Identify which cell holds the provided text, then report its [X, Y] central coordinate. 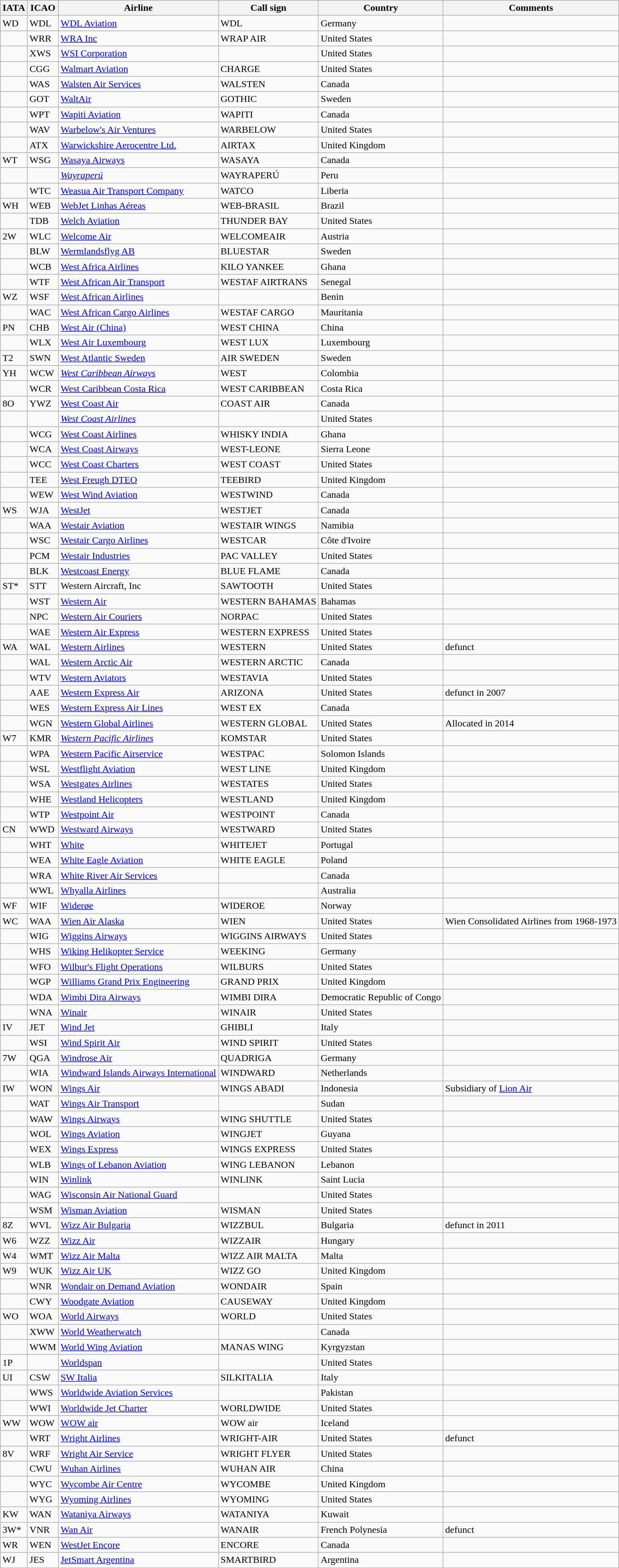
WNA [43, 1012]
CWU [43, 1469]
Wien Consolidated Airlines from 1968-1973 [531, 921]
Senegal [381, 282]
West Atlantic Sweden [138, 358]
WCC [43, 465]
Wizz Air Bulgaria [138, 1225]
WEST EX [268, 708]
AAE [43, 693]
WH [14, 206]
PCM [43, 556]
WRIGHT FLYER [268, 1454]
Mauritania [381, 312]
Westair Aviation [138, 525]
Western Express Air Lines [138, 708]
SWN [43, 358]
Spain [381, 1286]
Worldspan [138, 1362]
WIND SPIRIT [268, 1043]
WVL [43, 1225]
Western Airlines [138, 647]
Austria [381, 236]
WIN [43, 1180]
TEE [43, 480]
defunct in 2011 [531, 1225]
WEST [268, 373]
Netherlands [381, 1073]
WGP [43, 982]
WESTPAC [268, 754]
WINGJET [268, 1134]
Norway [381, 906]
WWL [43, 890]
Comments [531, 8]
BLUE FLAME [268, 571]
BLW [43, 251]
SAWTOOTH [268, 586]
WIZZAIR [268, 1241]
WOW [43, 1423]
WON [43, 1088]
WTC [43, 191]
West Coast Air [138, 403]
Windward Islands Airways International [138, 1073]
WWM [43, 1347]
Sudan [381, 1103]
KILO YANKEE [268, 267]
WESTERN GLOBAL [268, 723]
Guyana [381, 1134]
SILKITALIA [268, 1377]
AIR SWEDEN [268, 358]
CAUSEWAY [268, 1301]
Western Air Express [138, 632]
Wings of Lebanon Aviation [138, 1165]
TDB [43, 221]
Walsten Air Services [138, 84]
WestJet Encore [138, 1545]
West Africa Airlines [138, 267]
Wapiti Aviation [138, 114]
Allocated in 2014 [531, 723]
WESTERN [268, 647]
WESTWARD [268, 830]
BLUESTAR [268, 251]
Westgates Airlines [138, 784]
TEEBIRD [268, 480]
WHS [43, 952]
Sierra Leone [381, 449]
Western Aviators [138, 678]
West Wind Aviation [138, 495]
WRT [43, 1438]
WELCOMEAIR [268, 236]
Westair Cargo Airlines [138, 541]
WW [14, 1423]
World Wing Aviation [138, 1347]
Wisman Aviation [138, 1210]
CSW [43, 1377]
Wan Air [138, 1530]
NPC [43, 616]
White [138, 845]
WZ [14, 297]
Windrose Air [138, 1058]
Iceland [381, 1423]
ENCORE [268, 1545]
Indonesia [381, 1088]
Call sign [268, 8]
WESTERN ARCTIC [268, 662]
W7 [14, 738]
WEST CARIBBEAN [268, 388]
Wings Air Transport [138, 1103]
Malta [381, 1256]
IW [14, 1088]
GOTHIC [268, 99]
WEST CHINA [268, 327]
WEST LUX [268, 343]
WRF [43, 1454]
Western Pacific Airservice [138, 754]
Westair Industries [138, 556]
WWD [43, 830]
WORLD [268, 1317]
Widerøe [138, 906]
IATA [14, 8]
WPA [43, 754]
Benin [381, 297]
WASAYA [268, 160]
WYG [43, 1499]
WSL [43, 769]
West Coast Airways [138, 449]
Lebanon [381, 1165]
Bahamas [381, 601]
WORLDWIDE [268, 1408]
WES [43, 708]
defunct in 2007 [531, 693]
WINLINK [268, 1180]
WIZZ GO [268, 1271]
Wimbi Dira Airways [138, 997]
WAV [43, 130]
WEB [43, 206]
UI [14, 1377]
WANAIR [268, 1530]
WSC [43, 541]
2W [14, 236]
Warwickshire Aerocentre Ltd. [138, 145]
Wiking Helikopter Service [138, 952]
WOA [43, 1317]
Côte d'Ivoire [381, 541]
SMARTBIRD [268, 1560]
West Air (China) [138, 327]
WESTAF AIRTRANS [268, 282]
WS [14, 510]
WAC [43, 312]
Wings Aviation [138, 1134]
Worldwide Jet Charter [138, 1408]
WHITEJET [268, 845]
WEST LINE [268, 769]
WNR [43, 1286]
WebJet Linhas Aéreas [138, 206]
Worldwide Aviation Services [138, 1392]
Westpoint Air [138, 814]
Portugal [381, 845]
Wings Airways [138, 1119]
West African Airlines [138, 297]
WDL Aviation [138, 23]
White River Air Services [138, 875]
Pakistan [381, 1392]
Wycombe Air Centre [138, 1484]
WSM [43, 1210]
WO [14, 1317]
JET [43, 1027]
8V [14, 1454]
WESTPOINT [268, 814]
Western Air Couriers [138, 616]
WCR [43, 388]
YH [14, 373]
THUNDER BAY [268, 221]
WAW [43, 1119]
ATX [43, 145]
GRAND PRIX [268, 982]
W9 [14, 1271]
Western Aircraft, Inc [138, 586]
WINGS ABADI [268, 1088]
WESTATES [268, 784]
WESTAF CARGO [268, 312]
Wyoming Airlines [138, 1499]
Luxembourg [381, 343]
WOL [43, 1134]
CN [14, 830]
WLC [43, 236]
Kuwait [381, 1514]
West Caribbean Costa Rica [138, 388]
Poland [381, 860]
VNR [43, 1530]
Wings Express [138, 1149]
Wayraperú [138, 175]
Wright Airlines [138, 1438]
Democratic Republic of Congo [381, 997]
Westland Helicopters [138, 799]
WIMBI DIRA [268, 997]
WIA [43, 1073]
Western Air [138, 601]
WT [14, 160]
WRA Inc [138, 38]
WYC [43, 1484]
Winair [138, 1012]
WESTJET [268, 510]
WAN [43, 1514]
WIDEROE [268, 906]
COAST AIR [268, 403]
WIZZ AIR MALTA [268, 1256]
WTF [43, 282]
Whyalla Airlines [138, 890]
WEST COAST [268, 465]
Wiggins Airways [138, 936]
ARIZONA [268, 693]
WYOMING [268, 1499]
WARBELOW [268, 130]
WestJet [138, 510]
WIGGINS AIRWAYS [268, 936]
WAT [43, 1103]
Westflight Aviation [138, 769]
WZZ [43, 1241]
ICAO [43, 8]
WIF [43, 906]
WTV [43, 678]
Subsidiary of Lion Air [531, 1088]
CHARGE [268, 69]
WINAIR [268, 1012]
3W* [14, 1530]
Westward Airways [138, 830]
WGN [43, 723]
West Caribbean Airways [138, 373]
WWI [43, 1408]
WESTAIR WINGS [268, 525]
Colombia [381, 373]
Peru [381, 175]
Wataniya Airways [138, 1514]
Bulgaria [381, 1225]
Walmart Aviation [138, 69]
World Airways [138, 1317]
WSF [43, 297]
WINGS EXPRESS [268, 1149]
WESTERN EXPRESS [268, 632]
ST* [14, 586]
Wuhan Airlines [138, 1469]
WSI [43, 1043]
West African Cargo Airlines [138, 312]
KOMSTAR [268, 738]
QGA [43, 1058]
Wizz Air [138, 1241]
WAG [43, 1195]
7W [14, 1058]
WIEN [268, 921]
Wermlandsflyg AB [138, 251]
WLB [43, 1165]
JetSmart Argentina [138, 1560]
WEW [43, 495]
QUADRIGA [268, 1058]
WUK [43, 1271]
WAE [43, 632]
GHIBLI [268, 1027]
Western Express Air [138, 693]
WAS [43, 84]
1P [14, 1362]
WYCOMBE [268, 1484]
World Weatherwatch [138, 1332]
T2 [14, 358]
Weasua Air Transport Company [138, 191]
WHT [43, 845]
WCG [43, 434]
WEN [43, 1545]
CHB [43, 327]
WATCO [268, 191]
WONDAIR [268, 1286]
WAPITI [268, 114]
Wien Air Alaska [138, 921]
STT [43, 586]
WTP [43, 814]
Wright Air Service [138, 1454]
WATANIYA [268, 1514]
WIG [43, 936]
WRR [43, 38]
WEB-BRASIL [268, 206]
KMR [43, 738]
West Coast Charters [138, 465]
Costa Rica [381, 388]
Williams Grand Prix Engineering [138, 982]
WSA [43, 784]
WLX [43, 343]
WF [14, 906]
W4 [14, 1256]
WC [14, 921]
Western Pacific Airlines [138, 738]
WSG [43, 160]
WINDWARD [268, 1073]
WJ [14, 1560]
Wings Air [138, 1088]
Hungary [381, 1241]
West Freugh DTEO [138, 480]
WUHAN AIR [268, 1469]
Liberia [381, 191]
Wind Jet [138, 1027]
Brazil [381, 206]
WESTWIND [268, 495]
Wizz Air UK [138, 1271]
WDA [43, 997]
Australia [381, 890]
WRAP AIR [268, 38]
WEX [43, 1149]
Namibia [381, 525]
XWW [43, 1332]
NORPAC [268, 616]
XWS [43, 54]
WESTCAR [268, 541]
W6 [14, 1241]
Wind Spirit Air [138, 1043]
YWZ [43, 403]
WST [43, 601]
WA [14, 647]
PN [14, 327]
Western Global Airlines [138, 723]
Wisconsin Air National Guard [138, 1195]
8Z [14, 1225]
Welch Aviation [138, 221]
WMT [43, 1256]
Argentina [381, 1560]
GOT [43, 99]
WHE [43, 799]
WJA [43, 510]
PAC VALLEY [268, 556]
WPT [43, 114]
WRIGHT-AIR [268, 1438]
CGG [43, 69]
WaltAir [138, 99]
WEST-LEONE [268, 449]
WCB [43, 267]
WCA [43, 449]
WSI Corporation [138, 54]
WFO [43, 967]
Welcome Air [138, 236]
Wizz Air Malta [138, 1256]
WISMAN [268, 1210]
WCW [43, 373]
Wilbur's Flight Operations [138, 967]
Wondair on Demand Aviation [138, 1286]
WEEKING [268, 952]
KW [14, 1514]
WEA [43, 860]
Western Arctic Air [138, 662]
French Polynesia [381, 1530]
WING LEBANON [268, 1165]
WWS [43, 1392]
West African Air Transport [138, 282]
WRA [43, 875]
MANAS WING [268, 1347]
WR [14, 1545]
WALSTEN [268, 84]
Winlink [138, 1180]
WILBURS [268, 967]
WESTERN BAHAMAS [268, 601]
White Eagle Aviation [138, 860]
WIZZBUL [268, 1225]
WAYRAPERÚ [268, 175]
Country [381, 8]
WHITE EAGLE [268, 860]
Warbelow's Air Ventures [138, 130]
Westcoast Energy [138, 571]
WESTLAND [268, 799]
West Air Luxembourg [138, 343]
JES [43, 1560]
Wasaya Airways [138, 160]
WD [14, 23]
WESTAVIA [268, 678]
SW Italia [138, 1377]
Solomon Islands [381, 754]
Saint Lucia [381, 1180]
8O [14, 403]
Woodgate Aviation [138, 1301]
BLK [43, 571]
IV [14, 1027]
CWY [43, 1301]
WHISKY INDIA [268, 434]
Airline [138, 8]
Kyrgyzstan [381, 1347]
AIRTAX [268, 145]
WING SHUTTLE [268, 1119]
